For the text-containing cell, return its midpoint in (x, y) coordinate format. 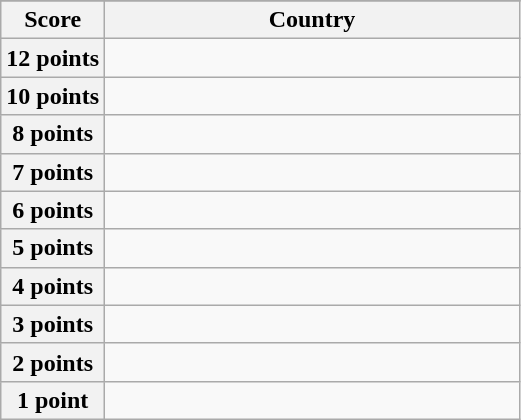
Country (312, 20)
1 point (53, 400)
7 points (53, 172)
Score (53, 20)
5 points (53, 248)
10 points (53, 96)
8 points (53, 134)
3 points (53, 324)
4 points (53, 286)
6 points (53, 210)
12 points (53, 58)
2 points (53, 362)
